Detect which cell encompasses the target text, then output its (X, Y) center coordinate. 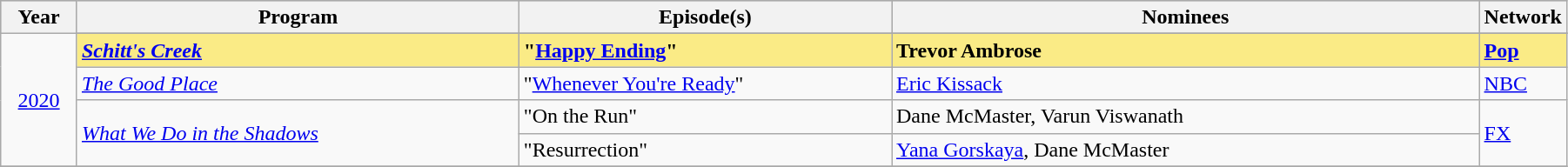
"Whenever You're Ready" (705, 83)
What We Do in the Shadows (298, 133)
The Good Place (298, 83)
Dane McMaster, Varun Viswanath (1185, 117)
Network (1523, 17)
Schitt's Creek (298, 50)
Episode(s) (705, 17)
2020 (39, 100)
FX (1523, 133)
Yana Gorskaya, Dane McMaster (1185, 150)
Year (39, 17)
Trevor Ambrose (1185, 50)
"Resurrection" (705, 150)
Eric Kissack (1185, 83)
"Happy Ending" (705, 50)
Program (298, 17)
NBC (1523, 83)
Nominees (1185, 17)
Pop (1523, 50)
"On the Run" (705, 117)
